Locate the cell with the specified text and output its (X, Y) center coordinate. 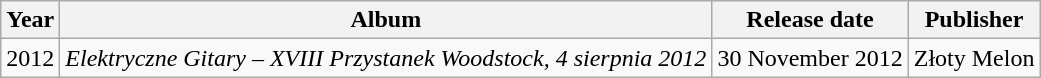
Release date (810, 20)
Album (386, 20)
Year (30, 20)
Złoty Melon (974, 58)
Publisher (974, 20)
2012 (30, 58)
Elektryczne Gitary – XVIII Przystanek Woodstock, 4 sierpnia 2012 (386, 58)
30 November 2012 (810, 58)
